Provide the [x, y] coordinate of the cell's center where the given text is located.  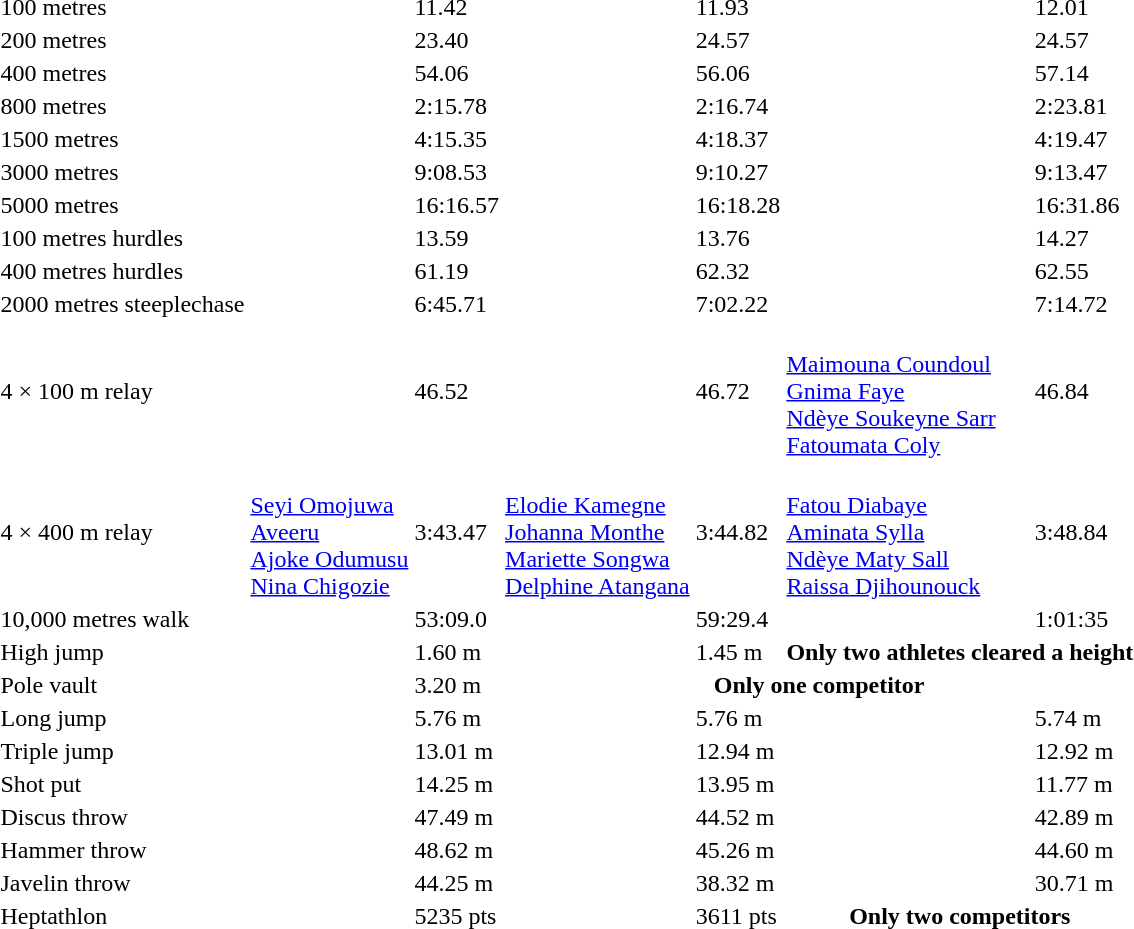
9:10.27 [738, 172]
13.95 m [738, 784]
12.94 m [738, 751]
7:02.22 [738, 304]
47.49 m [457, 817]
1.60 m [457, 652]
23.40 [457, 40]
3.20 m [457, 685]
53:09.0 [457, 619]
9:08.53 [457, 172]
62.55 [1084, 271]
44.25 m [457, 883]
46.72 [738, 391]
9:13.47 [1084, 172]
16:18.28 [738, 205]
62.32 [738, 271]
6:45.71 [457, 304]
48.62 m [457, 850]
13.01 m [457, 751]
4:15.35 [457, 139]
7:14.72 [1084, 304]
2:23.81 [1084, 106]
54.06 [457, 73]
5.74 m [1084, 718]
14.25 m [457, 784]
46.84 [1084, 391]
38.32 m [738, 883]
3:44.82 [738, 532]
Fatou DiabayeAminata SyllaNdèye Maty SallRaissa Djihounouck [908, 532]
14.27 [1084, 238]
2:16.74 [738, 106]
12.92 m [1084, 751]
56.06 [738, 73]
3:43.47 [457, 532]
13.76 [738, 238]
44.52 m [738, 817]
Maimouna CoundoulGnima FayeNdèye Soukeyne SarrFatoumata Coly [908, 391]
46.52 [457, 391]
61.19 [457, 271]
16:31.86 [1084, 205]
13.59 [457, 238]
44.60 m [1084, 850]
1.45 m [738, 652]
Seyi OmojuwaAveeruAjoke OdumusuNina Chigozie [330, 532]
11.77 m [1084, 784]
57.14 [1084, 73]
2:15.78 [457, 106]
30.71 m [1084, 883]
4:18.37 [738, 139]
4:19.47 [1084, 139]
3:48.84 [1084, 532]
16:16.57 [457, 205]
1:01:35 [1084, 619]
42.89 m [1084, 817]
59:29.4 [738, 619]
Elodie KamegneJohanna MontheMariette SongwaDelphine Atangana [598, 532]
45.26 m [738, 850]
